Scan for the cell matching the given text and deliver its (X, Y) coordinate at center. 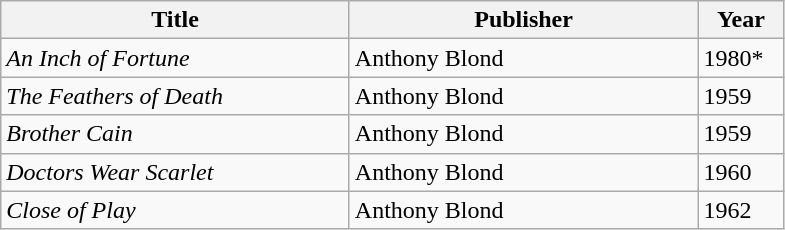
The Feathers of Death (176, 96)
1960 (741, 172)
Brother Cain (176, 134)
Publisher (524, 20)
Doctors Wear Scarlet (176, 172)
Close of Play (176, 210)
Title (176, 20)
1962 (741, 210)
1980* (741, 58)
An Inch of Fortune (176, 58)
Year (741, 20)
